Capture the cell that displays the provided text and extract its [x, y] central coordinate. 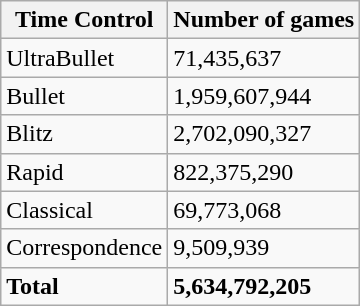
Bullet [84, 96]
71,435,637 [264, 58]
Blitz [84, 134]
69,773,068 [264, 210]
Correspondence [84, 248]
1,959,607,944 [264, 96]
Time Control [84, 20]
Rapid [84, 172]
Total [84, 286]
9,509,939 [264, 248]
Number of games [264, 20]
822,375,290 [264, 172]
5,634,792,205 [264, 286]
Classical [84, 210]
UltraBullet [84, 58]
2,702,090,327 [264, 134]
